Detect which cell encompasses the target text, then output its [x, y] center coordinate. 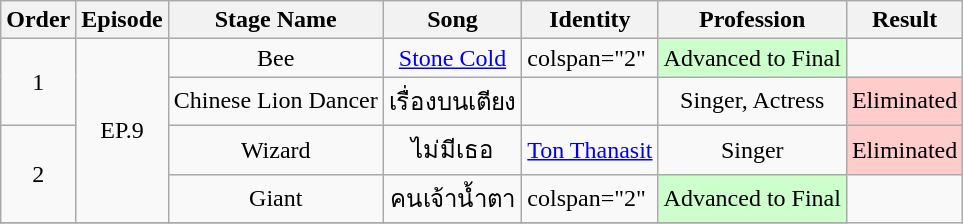
Result [904, 20]
คนเจ้าน้ำตา [452, 198]
Chinese Lion Dancer [276, 102]
2 [38, 174]
EP.9 [122, 131]
Order [38, 20]
1 [38, 82]
Singer [752, 150]
Ton Thanasit [590, 150]
Giant [276, 198]
ไม่มีเธอ [452, 150]
Singer, Actress [752, 102]
Stage Name [276, 20]
Bee [276, 58]
Wizard [276, 150]
เรื่องบนเตียง [452, 102]
Episode [122, 20]
Profession [752, 20]
Stone Cold [452, 58]
Identity [590, 20]
Song [452, 20]
